Scan for the cell matching the given text and deliver its [x, y] coordinate at center. 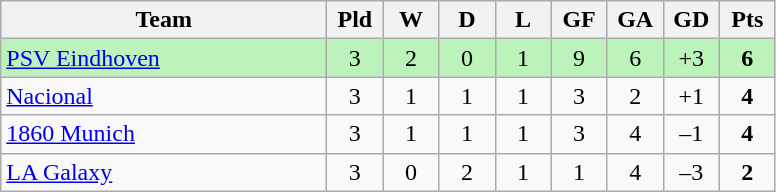
GA [635, 20]
LA Galaxy [164, 172]
Pts [747, 20]
W [411, 20]
L [523, 20]
–1 [691, 134]
+3 [691, 58]
PSV Eindhoven [164, 58]
9 [579, 58]
GD [691, 20]
GF [579, 20]
+1 [691, 96]
–3 [691, 172]
Team [164, 20]
Nacional [164, 96]
D [467, 20]
Pld [355, 20]
1860 Munich [164, 134]
